Output the (X, Y) coordinate of the center of the cell containing the given text.  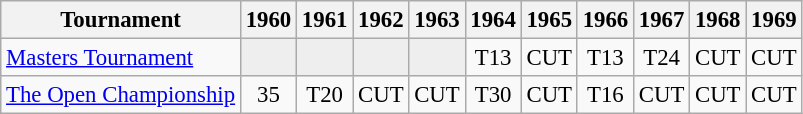
T16 (605, 95)
T24 (661, 58)
1967 (661, 20)
1969 (774, 20)
Masters Tournament (121, 58)
1966 (605, 20)
1968 (718, 20)
1960 (268, 20)
1964 (493, 20)
The Open Championship (121, 95)
35 (268, 95)
Tournament (121, 20)
1961 (325, 20)
1965 (549, 20)
1963 (437, 20)
T30 (493, 95)
1962 (381, 20)
T20 (325, 95)
